Search for the cell housing the specified text and yield its [X, Y] center coordinate. 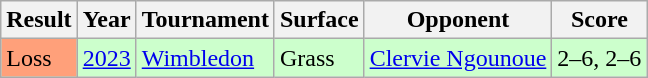
Clervie Ngounoue [458, 58]
Surface [319, 20]
Year [106, 20]
Opponent [458, 20]
Wimbledon [205, 58]
Tournament [205, 20]
Grass [319, 58]
2023 [106, 58]
Loss [39, 58]
Result [39, 20]
Score [600, 20]
2–6, 2–6 [600, 58]
